For the text-containing cell, return its midpoint in [X, Y] coordinate format. 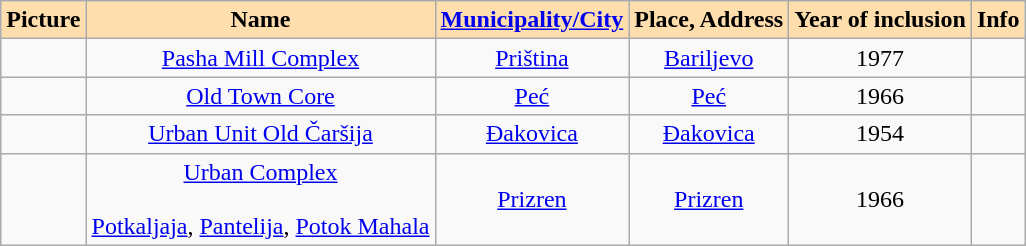
Bariljevo [709, 58]
Info [998, 20]
Name [260, 20]
Old Town Core [260, 96]
1977 [880, 58]
Year of inclusion [880, 20]
1954 [880, 134]
Urban Unit Old Čaršija [260, 134]
Pasha Mill Complex [260, 58]
Place, Address [709, 20]
Picture [44, 20]
Priština [532, 58]
Municipality/City [532, 20]
Urban ComplexPotkaljaja, Pantelija, Potok Mahala [260, 199]
